Search for the cell housing the specified text and yield its (x, y) center coordinate. 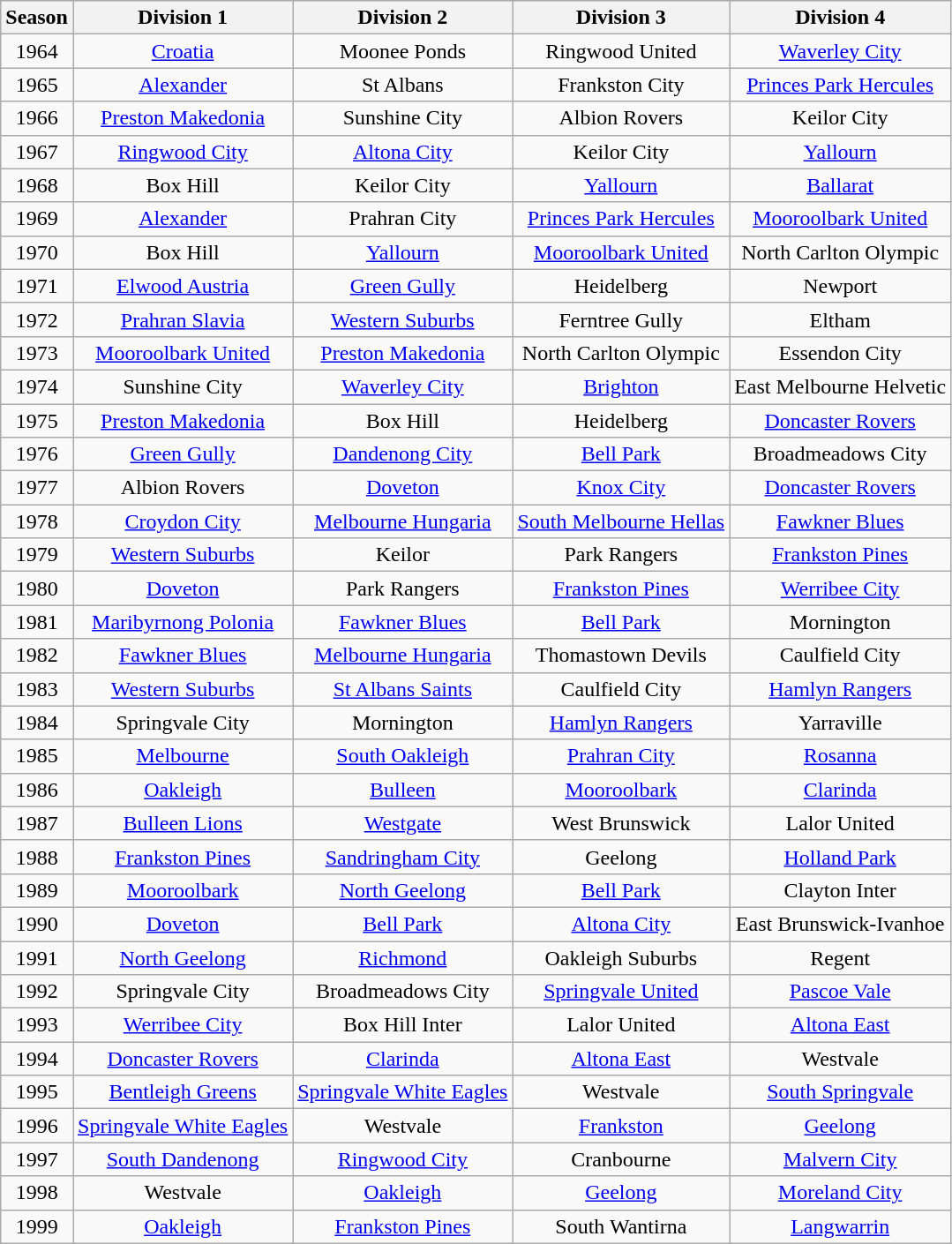
1989 (37, 890)
Knox City (621, 488)
Croatia (182, 51)
1995 (37, 1092)
Brighton (621, 386)
Frankston City (621, 85)
Division 3 (621, 18)
Clayton Inter (840, 890)
1983 (37, 689)
1969 (37, 219)
1966 (37, 118)
South Springvale (840, 1092)
South Dandenong (182, 1159)
South Melbourne Hellas (621, 521)
Rosanna (840, 756)
Thomastown Devils (621, 656)
Dandenong City (402, 454)
Croydon City (182, 521)
1977 (37, 488)
Ringwood United (621, 51)
Pascoe Vale (840, 992)
Moonee Ponds (402, 51)
1985 (37, 756)
1986 (37, 790)
Ferntree Gully (621, 319)
Melbourne (182, 756)
Newport (840, 286)
1992 (37, 992)
1978 (37, 521)
Sandringham City (402, 857)
1994 (37, 1059)
1968 (37, 185)
West Brunswick (621, 823)
1991 (37, 957)
Ballarat (840, 185)
1987 (37, 823)
1998 (37, 1193)
Oakleigh Suburbs (621, 957)
South Oakleigh (402, 756)
Bulleen Lions (182, 823)
Cranbourne (621, 1159)
1980 (37, 588)
Division 1 (182, 18)
1996 (37, 1126)
Richmond (402, 957)
Moreland City (840, 1193)
St Albans (402, 85)
Box Hill Inter (402, 1025)
1976 (37, 454)
1997 (37, 1159)
1982 (37, 656)
1990 (37, 924)
1981 (37, 622)
East Brunswick-Ivanhoe (840, 924)
Eltham (840, 319)
1993 (37, 1025)
1975 (37, 421)
Regent (840, 957)
1973 (37, 353)
Westgate (402, 823)
Bulleen (402, 790)
1967 (37, 152)
Langwarrin (840, 1226)
1972 (37, 319)
1988 (37, 857)
1971 (37, 286)
Bentleigh Greens (182, 1092)
1965 (37, 85)
Maribyrnong Polonia (182, 622)
1979 (37, 555)
Season (37, 18)
Holland Park (840, 857)
Frankston (621, 1126)
Essendon City (840, 353)
Malvern City (840, 1159)
Elwood Austria (182, 286)
1964 (37, 51)
1974 (37, 386)
1999 (37, 1226)
St Albans Saints (402, 689)
Division 2 (402, 18)
Yarraville (840, 723)
Keilor (402, 555)
Division 4 (840, 18)
East Melbourne Helvetic (840, 386)
1984 (37, 723)
Prahran Slavia (182, 319)
1970 (37, 252)
South Wantirna (621, 1226)
Springvale United (621, 992)
